For the text-containing cell, return its midpoint in (X, Y) coordinate format. 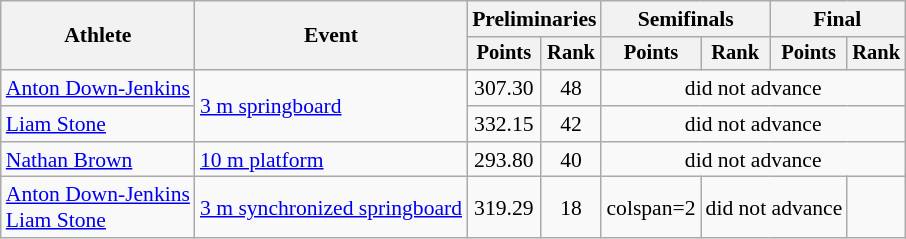
48 (572, 88)
10 m platform (331, 160)
Athlete (98, 36)
319.29 (504, 208)
40 (572, 160)
Anton Down-Jenkins (98, 88)
Final (838, 19)
Event (331, 36)
332.15 (504, 124)
293.80 (504, 160)
3 m springboard (331, 106)
Anton Down-JenkinsLiam Stone (98, 208)
Nathan Brown (98, 160)
Preliminaries (534, 19)
18 (572, 208)
307.30 (504, 88)
Semifinals (685, 19)
colspan=2 (650, 208)
3 m synchronized springboard (331, 208)
42 (572, 124)
Liam Stone (98, 124)
